Determine the [X, Y] coordinate at the center of the cell enclosing the given text.  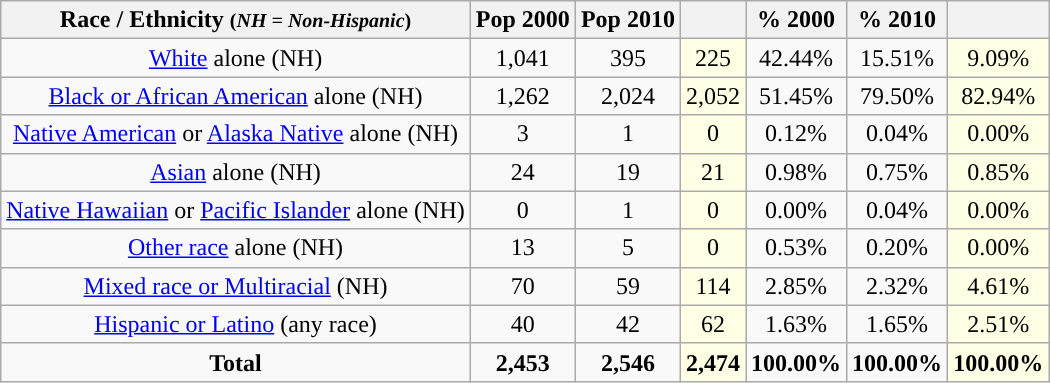
40 [522, 324]
2,546 [628, 362]
19 [628, 172]
5 [628, 248]
395 [628, 58]
0.75% [898, 172]
51.45% [796, 96]
Black or African American alone (NH) [236, 96]
0.12% [796, 134]
Pop 2000 [522, 20]
1.63% [796, 324]
114 [712, 286]
Race / Ethnicity (NH = Non-Hispanic) [236, 20]
1,262 [522, 96]
Asian alone (NH) [236, 172]
9.09% [998, 58]
% 2010 [898, 20]
Pop 2010 [628, 20]
0.53% [796, 248]
Total [236, 362]
82.94% [998, 96]
2,453 [522, 362]
Hispanic or Latino (any race) [236, 324]
0.20% [898, 248]
79.50% [898, 96]
59 [628, 286]
225 [712, 58]
Mixed race or Multiracial (NH) [236, 286]
White alone (NH) [236, 58]
21 [712, 172]
Other race alone (NH) [236, 248]
0.98% [796, 172]
24 [522, 172]
42 [628, 324]
70 [522, 286]
42.44% [796, 58]
2,024 [628, 96]
15.51% [898, 58]
3 [522, 134]
2,052 [712, 96]
1.65% [898, 324]
2.51% [998, 324]
4.61% [998, 286]
2,474 [712, 362]
1,041 [522, 58]
0.85% [998, 172]
2.85% [796, 286]
Native Hawaiian or Pacific Islander alone (NH) [236, 210]
Native American or Alaska Native alone (NH) [236, 134]
% 2000 [796, 20]
62 [712, 324]
13 [522, 248]
2.32% [898, 286]
